Locate the cell with the specified text and output its (x, y) center coordinate. 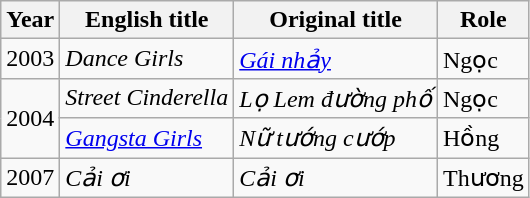
Year (30, 20)
Hồng (483, 138)
Original title (336, 20)
2004 (30, 118)
Thương (483, 178)
Nữ tướng cướp (336, 138)
English title (147, 20)
Dance Girls (147, 59)
2003 (30, 59)
Gangsta Girls (147, 138)
Lọ Lem đường phố (336, 98)
2007 (30, 178)
Street Cinderella (147, 98)
Gái nhảy (336, 59)
Role (483, 20)
